Detect which cell encompasses the target text, then output its (x, y) center coordinate. 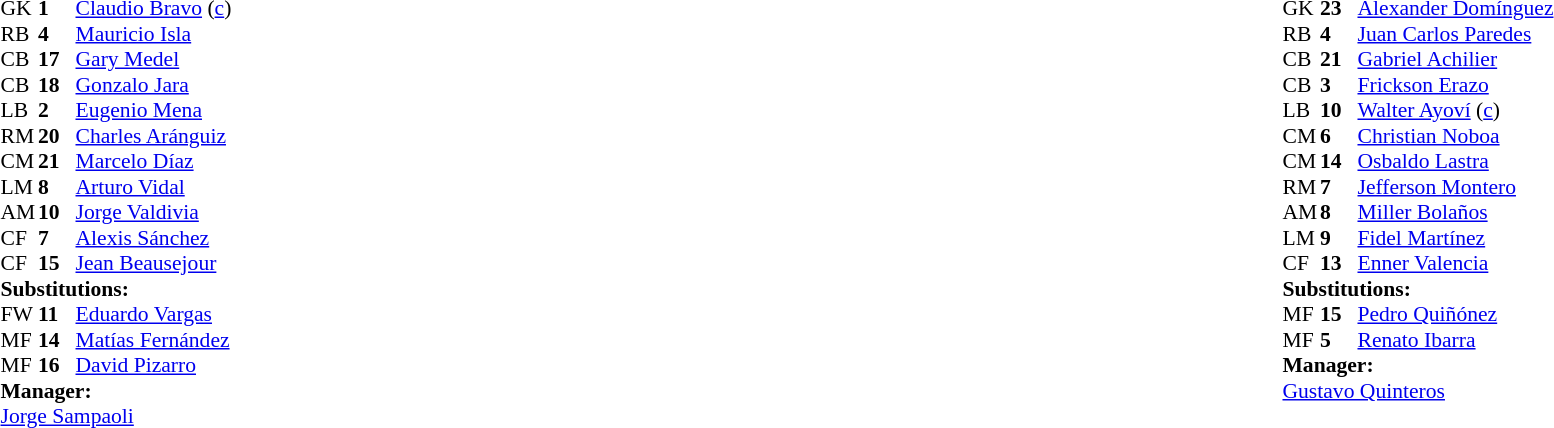
Jean Beausejour (154, 263)
Marcelo Díaz (154, 161)
Frickson Erazo (1455, 85)
David Pizarro (154, 365)
Matías Fernández (154, 340)
13 (1339, 263)
Gustavo Quinteros (1418, 391)
2 (57, 111)
Juan Carlos Paredes (1455, 34)
18 (57, 85)
Gabriel Achilier (1455, 59)
Fidel Martínez (1455, 238)
Mauricio Isla (154, 34)
Christian Noboa (1455, 136)
Eugenio Mena (154, 111)
20 (57, 136)
6 (1339, 136)
Gonzalo Jara (154, 85)
Pedro Quiñónez (1455, 315)
Jefferson Montero (1455, 187)
5 (1339, 340)
Walter Ayoví (c) (1455, 111)
Alexis Sánchez (154, 238)
Eduardo Vargas (154, 315)
Miller Bolaños (1455, 213)
17 (57, 59)
Arturo Vidal (154, 187)
9 (1339, 238)
16 (57, 365)
FW (19, 315)
11 (57, 315)
Gary Medel (154, 59)
3 (1339, 85)
Osbaldo Lastra (1455, 161)
Jorge Valdivia (154, 213)
Renato Ibarra (1455, 340)
Charles Aránguiz (154, 136)
Enner Valencia (1455, 263)
